Return (x, y) of the center of cell containing provided text 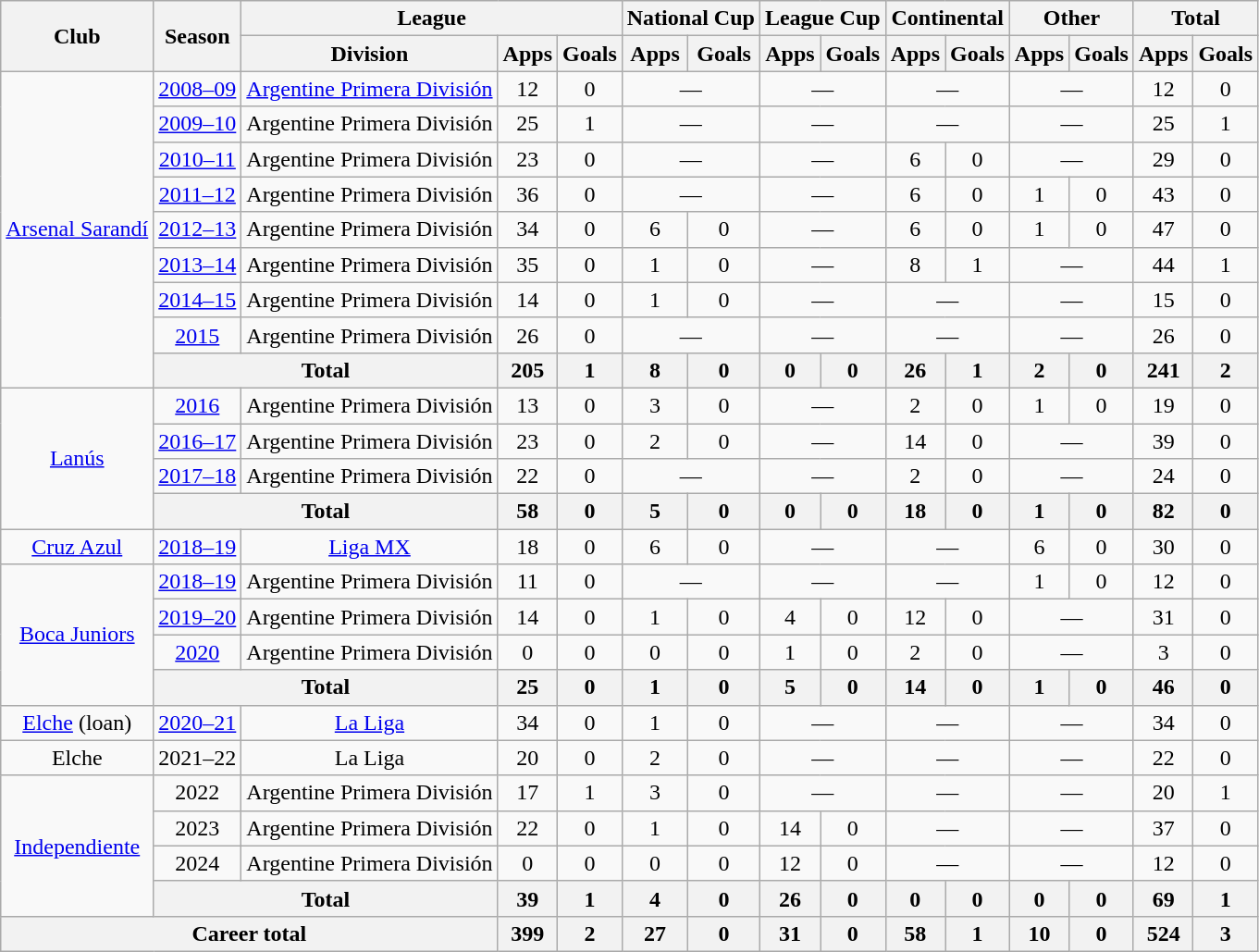
2022 (198, 793)
Continental (947, 19)
2024 (198, 863)
National Cup (690, 19)
2012–13 (198, 229)
15 (1163, 300)
2019–20 (198, 617)
Lanús (78, 458)
27 (655, 933)
69 (1163, 898)
37 (1163, 828)
Cruz Azul (78, 547)
League Cup (822, 19)
Career total (250, 933)
2023 (198, 828)
29 (1163, 159)
Elche (loan) (78, 723)
2016 (198, 405)
241 (1163, 370)
2008–09 (198, 89)
205 (527, 370)
2013–14 (198, 265)
2014–15 (198, 300)
47 (1163, 229)
2009–10 (198, 124)
Club (78, 36)
2015 (198, 335)
Arsenal Sarandí (78, 229)
Liga MX (370, 547)
League (431, 19)
35 (527, 265)
43 (1163, 194)
2017–18 (198, 476)
Boca Juniors (78, 635)
2011–12 (198, 194)
30 (1163, 547)
10 (1039, 933)
2020–21 (198, 723)
524 (1163, 933)
24 (1163, 476)
Season (198, 36)
44 (1163, 265)
Other (1071, 19)
46 (1163, 687)
2021–22 (198, 758)
2016–17 (198, 441)
19 (1163, 405)
11 (527, 582)
36 (527, 194)
2010–11 (198, 159)
Independiente (78, 846)
399 (527, 933)
17 (527, 793)
2020 (198, 652)
Elche (78, 758)
82 (1163, 512)
Division (370, 54)
13 (527, 405)
